Provide the (x, y) coordinate of the cell's center where the given text is located.  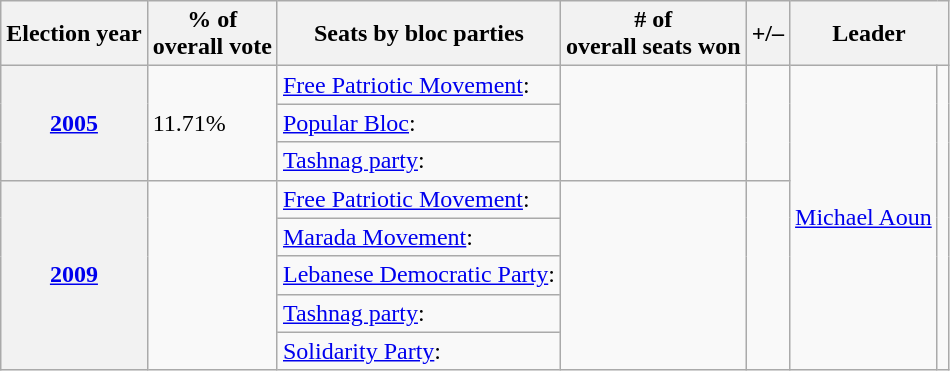
2009 (74, 275)
# ofoverall seats won (653, 34)
Election year (74, 34)
Solidarity Party: (418, 351)
Lebanese Democratic Party: (418, 275)
% ofoverall vote (212, 34)
+/– (768, 34)
2005 (74, 123)
Seats by bloc parties (418, 34)
Marada Movement: (418, 237)
Leader (870, 34)
Michael Aoun (864, 218)
Popular Bloc: (418, 123)
11.71% (212, 123)
